Return the (X, Y) coordinate for the center point of the cell that contains the specified text.  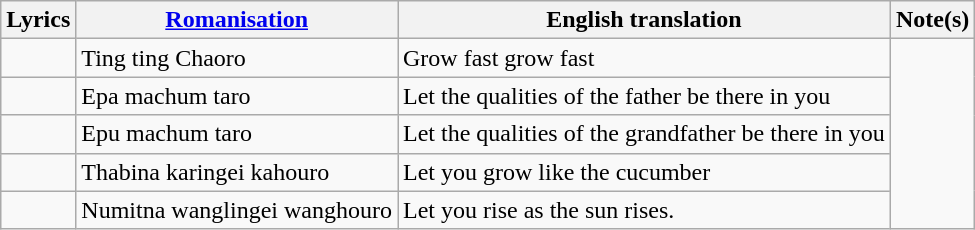
Let you rise as the sun rises. (644, 210)
Numitna wanglingei wanghouro (237, 210)
Let the qualities of the father be there in you (644, 96)
Epu machum taro (237, 134)
Epa machum taro (237, 96)
Ting ting Chaoro (237, 58)
Grow fast grow fast (644, 58)
Let the qualities of the grandfather be there in you (644, 134)
Note(s) (932, 20)
English translation (644, 20)
Lyrics (38, 20)
Romanisation (237, 20)
Thabina karingei kahouro (237, 172)
Let you grow like the cucumber (644, 172)
